Capture the cell that displays the provided text and extract its [X, Y] central coordinate. 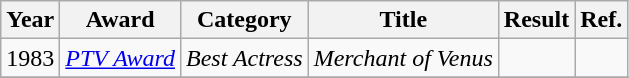
Result [536, 20]
PTV Award [120, 58]
Title [403, 20]
Category [244, 20]
Year [30, 20]
Ref. [602, 20]
Best Actress [244, 58]
1983 [30, 58]
Award [120, 20]
Merchant of Venus [403, 58]
